For the text-containing cell, return its midpoint in [X, Y] coordinate format. 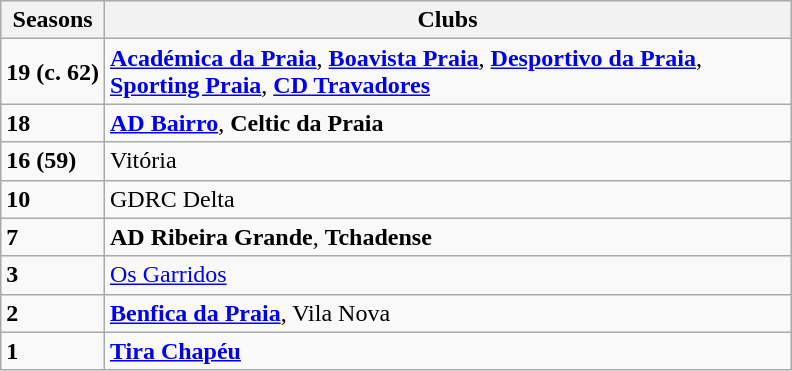
2 [53, 313]
Seasons [53, 20]
Vitória [447, 161]
AD Ribeira Grande, Tchadense [447, 237]
Académica da Praia, Boavista Praia, Desportivo da Praia, Sporting Praia, CD Travadores [447, 72]
Clubs [447, 20]
Benfica da Praia, Vila Nova [447, 313]
10 [53, 199]
18 [53, 123]
3 [53, 275]
Tira Chapéu [447, 351]
16 (59) [53, 161]
GDRC Delta [447, 199]
19 (c. 62) [53, 72]
7 [53, 237]
1 [53, 351]
AD Bairro, Celtic da Praia [447, 123]
Os Garridos [447, 275]
